Provide the (X, Y) coordinate of the cell's center where the given text is located.  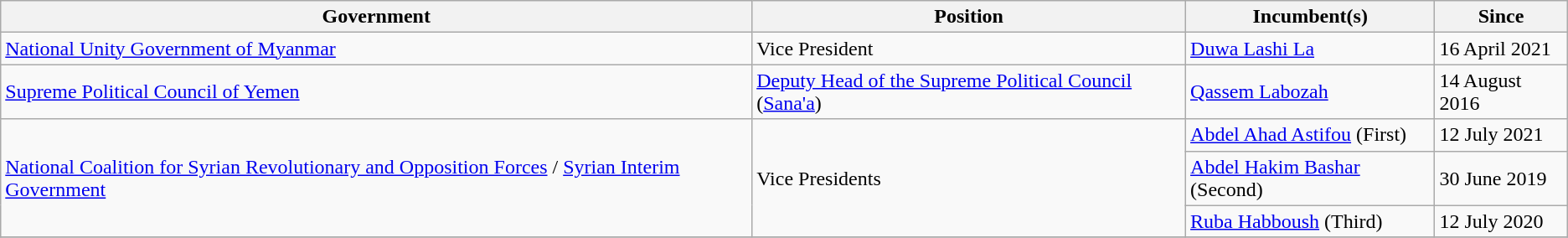
Since (1501, 17)
12 July 2021 (1501, 135)
16 April 2021 (1501, 49)
Vice Presidents (969, 178)
14 August 2016 (1501, 92)
National Unity Government of Myanmar (377, 49)
Government (377, 17)
Position (969, 17)
Supreme Political Council of Yemen (377, 92)
Abdel Hakim Bashar (Second) (1310, 178)
30 June 2019 (1501, 178)
Vice President (969, 49)
Incumbent(s) (1310, 17)
Deputy Head of the Supreme Political Council (Sana'a) (969, 92)
Ruba Habboush (Third) (1310, 221)
Qassem Labozah (1310, 92)
Abdel Ahad Astifou (First) (1310, 135)
National Coalition for Syrian Revolutionary and Opposition Forces / Syrian Interim Government (377, 178)
Duwa Lashi La (1310, 49)
12 July 2020 (1501, 221)
